Detect which cell encompasses the target text, then output its (X, Y) center coordinate. 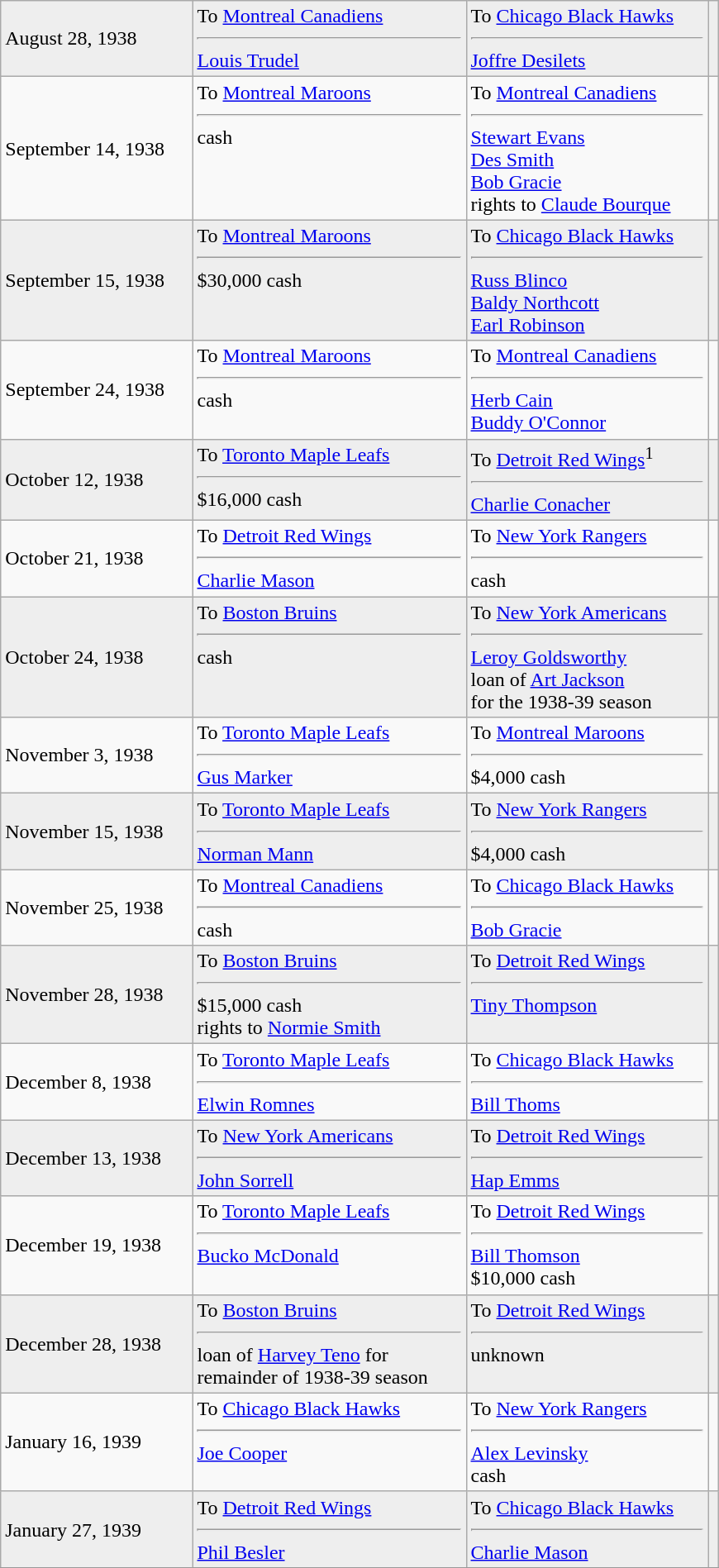
To Toronto Maple LeafsElwin Romnes (329, 1082)
December 28, 1938 (97, 1344)
To New York AmericansLeroy Goldsworthyloan of Art Jacksonfor the 1938-39 season (587, 657)
August 28, 1938 (97, 39)
To New York AmericansJohn Sorrell (329, 1158)
To New York Rangerscash (587, 559)
To New York RangersAlex Levinskycash (587, 1442)
To Toronto Maple LeafsNorman Mann (329, 832)
To Montreal Canadienscash (329, 908)
November 15, 1938 (97, 832)
To Montreal Maroons$4,000 cash (587, 755)
To Montreal CanadiensHerb CainBuddy O'Connor (587, 390)
To Toronto Maple Leafs$16,000 cash (329, 479)
To Chicago Black HawksRuss BlincoBaldy NorthcottEarl Robinson (587, 280)
November 3, 1938 (97, 755)
December 13, 1938 (97, 1158)
To Chicago Black HawksCharlie Mason (587, 1529)
September 24, 1938 (97, 390)
To Boston Bruins$15,000 cashrights to Normie Smith (329, 995)
January 16, 1939 (97, 1442)
To Detroit Red Wingsunknown (587, 1344)
January 27, 1939 (97, 1529)
September 15, 1938 (97, 280)
To Chicago Black HawksJoe Cooper (329, 1442)
To Detroit Red Wings1Charlie Conacher (587, 479)
To Montreal Maroons$30,000 cash (329, 280)
To Montreal CanadiensStewart EvansDes SmithBob Gracierights to Claude Bourque (587, 149)
To Chicago Black HawksJoffre Desilets (587, 39)
To Detroit Red WingsCharlie Mason (329, 559)
To Toronto Maple LeafsGus Marker (329, 755)
October 21, 1938 (97, 559)
October 24, 1938 (97, 657)
To Detroit Red WingsTiny Thompson (587, 995)
December 8, 1938 (97, 1082)
December 19, 1938 (97, 1245)
November 25, 1938 (97, 908)
October 12, 1938 (97, 479)
To Detroit Red WingsBill Thomson$10,000 cash (587, 1245)
To Toronto Maple LeafsBucko McDonald (329, 1245)
To Detroit Red WingsPhil Besler (329, 1529)
To Detroit Red WingsHap Emms (587, 1158)
To New York Rangers$4,000 cash (587, 832)
To Boston Bruinscash (329, 657)
To Montreal CanadiensLouis Trudel (329, 39)
To Chicago Black HawksBob Gracie (587, 908)
September 14, 1938 (97, 149)
To Chicago Black HawksBill Thoms (587, 1082)
November 28, 1938 (97, 995)
To Boston Bruinsloan of Harvey Teno forremainder of 1938-39 season (329, 1344)
